Scan for the cell matching the given text and deliver its (x, y) coordinate at center. 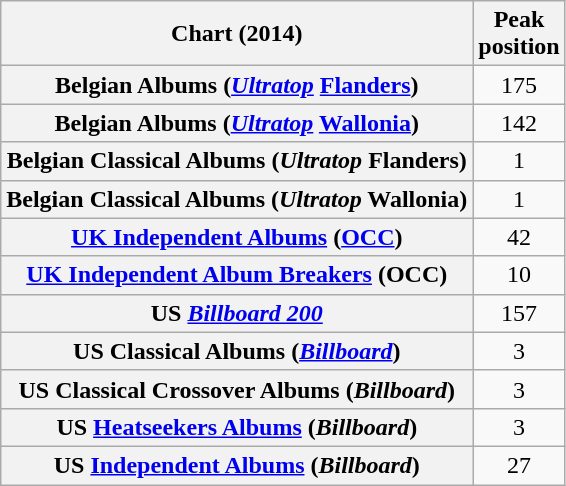
Belgian Classical Albums (Ultratop Wallonia) (237, 199)
UK Independent Album Breakers (OCC) (237, 275)
157 (519, 313)
27 (519, 465)
42 (519, 237)
10 (519, 275)
US Billboard 200 (237, 313)
US Independent Albums (Billboard) (237, 465)
US Classical Crossover Albums (Billboard) (237, 389)
Peakposition (519, 34)
142 (519, 123)
Belgian Albums (Ultratop Wallonia) (237, 123)
Belgian Albums (Ultratop Flanders) (237, 85)
US Heatseekers Albums (Billboard) (237, 427)
Chart (2014) (237, 34)
175 (519, 85)
US Classical Albums (Billboard) (237, 351)
Belgian Classical Albums (Ultratop Flanders) (237, 161)
UK Independent Albums (OCC) (237, 237)
